Search for the cell housing the specified text and yield its (x, y) center coordinate. 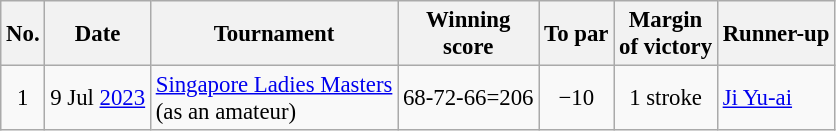
Ji Yu-ai (776, 98)
Winningscore (468, 34)
68-72-66=206 (468, 98)
Marginof victory (666, 34)
To par (576, 34)
Tournament (274, 34)
1 (23, 98)
Date (98, 34)
−10 (576, 98)
Singapore Ladies Masters(as an amateur) (274, 98)
No. (23, 34)
Runner-up (776, 34)
9 Jul 2023 (98, 98)
1 stroke (666, 98)
